Scan for the cell matching the given text and deliver its (X, Y) coordinate at center. 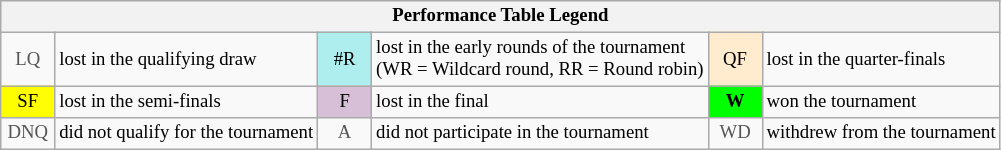
lost in the quarter-finals (881, 60)
WD (735, 134)
W (735, 102)
QF (735, 60)
SF (28, 102)
F (345, 102)
#R (345, 60)
lost in the final (540, 102)
DNQ (28, 134)
LQ (28, 60)
lost in the semi-finals (186, 102)
lost in the qualifying draw (186, 60)
won the tournament (881, 102)
A (345, 134)
Performance Table Legend (500, 16)
withdrew from the tournament (881, 134)
did not qualify for the tournament (186, 134)
did not participate in the tournament (540, 134)
lost in the early rounds of the tournament(WR = Wildcard round, RR = Round robin) (540, 60)
